From the cell containing the given text, extract its center point as (X, Y) coordinate. 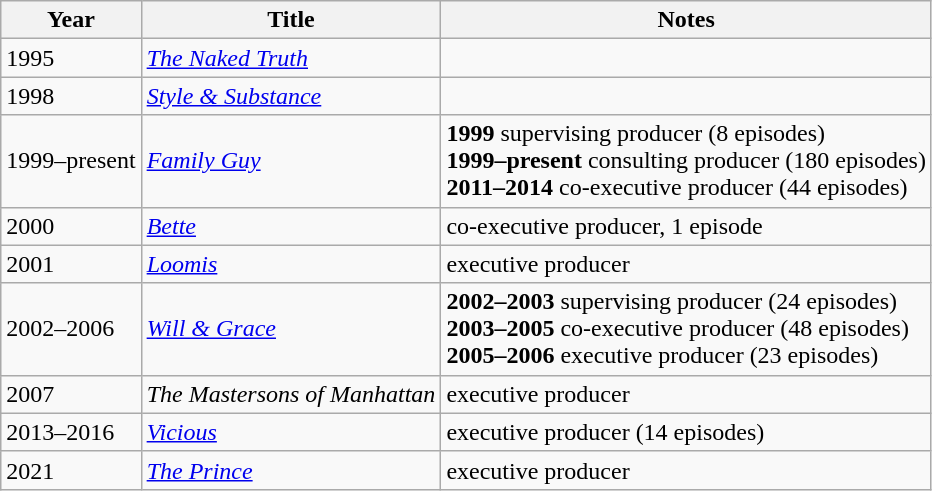
The Mastersons of Manhattan (291, 394)
2001 (71, 264)
Loomis (291, 264)
1998 (71, 96)
co-executive producer, 1 episode (686, 226)
Family Guy (291, 161)
2007 (71, 394)
Year (71, 20)
The Naked Truth (291, 58)
The Prince (291, 470)
2021 (71, 470)
Title (291, 20)
2002–2006 (71, 329)
1995 (71, 58)
Style & Substance (291, 96)
executive producer (14 episodes) (686, 432)
1999 supervising producer (8 episodes)1999–present consulting producer (180 episodes)2011–2014 co-executive producer (44 episodes) (686, 161)
Bette (291, 226)
Notes (686, 20)
1999–present (71, 161)
2002–2003 supervising producer (24 episodes)2003–2005 co-executive producer (48 episodes)2005–2006 executive producer (23 episodes) (686, 329)
2000 (71, 226)
Vicious (291, 432)
Will & Grace (291, 329)
2013–2016 (71, 432)
